Determine the [X, Y] coordinate at the center of the cell enclosing the given text.  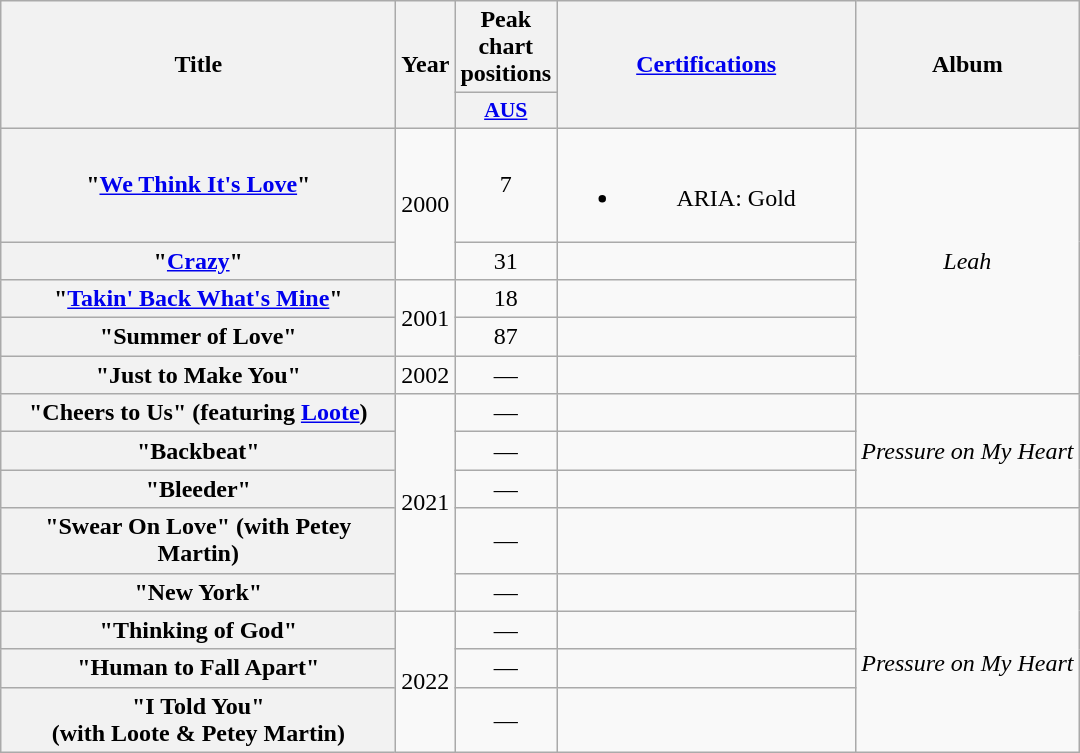
Peak chart positions [506, 47]
7 [506, 184]
"Bleeder" [198, 489]
"Swear On Love" (with Petey Martin) [198, 540]
2001 [426, 318]
Album [968, 65]
18 [506, 299]
Title [198, 65]
"Thinking of God" [198, 630]
"We Think It's Love" [198, 184]
2022 [426, 682]
"Summer of Love" [198, 337]
87 [506, 337]
ARIA: Gold [706, 184]
AUS [506, 111]
Certifications [706, 65]
Leah [968, 260]
"Backbeat" [198, 451]
"Takin' Back What's Mine" [198, 299]
"Cheers to Us" (featuring Loote) [198, 413]
"Human to Fall Apart" [198, 668]
2002 [426, 375]
Year [426, 65]
"Crazy" [198, 261]
"I Told You" (with Loote & Petey Martin) [198, 720]
"New York" [198, 592]
2021 [426, 502]
"Just to Make You" [198, 375]
2000 [426, 204]
31 [506, 261]
